Scan for the cell matching the given text and deliver its (X, Y) coordinate at center. 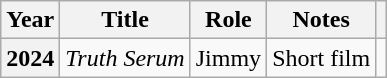
Notes (322, 20)
Truth Serum (125, 58)
Short film (322, 58)
Jimmy (228, 58)
Title (125, 20)
Role (228, 20)
2024 (30, 58)
Year (30, 20)
